Provide the [X, Y] coordinate of the cell's center where the given text is located.  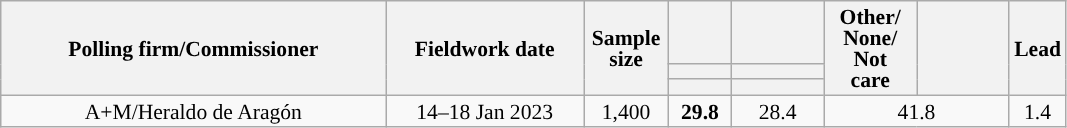
Sample size [626, 48]
1,400 [626, 110]
14–18 Jan 2023 [485, 110]
A+M/Heraldo de Aragón [194, 110]
41.8 [916, 110]
1.4 [1038, 110]
Polling firm/Commissioner [194, 48]
Other/None/Notcare [870, 48]
29.8 [700, 110]
Lead [1038, 48]
28.4 [778, 110]
Fieldwork date [485, 48]
